Provide the [x, y] coordinate of the cell's center where the given text is located.  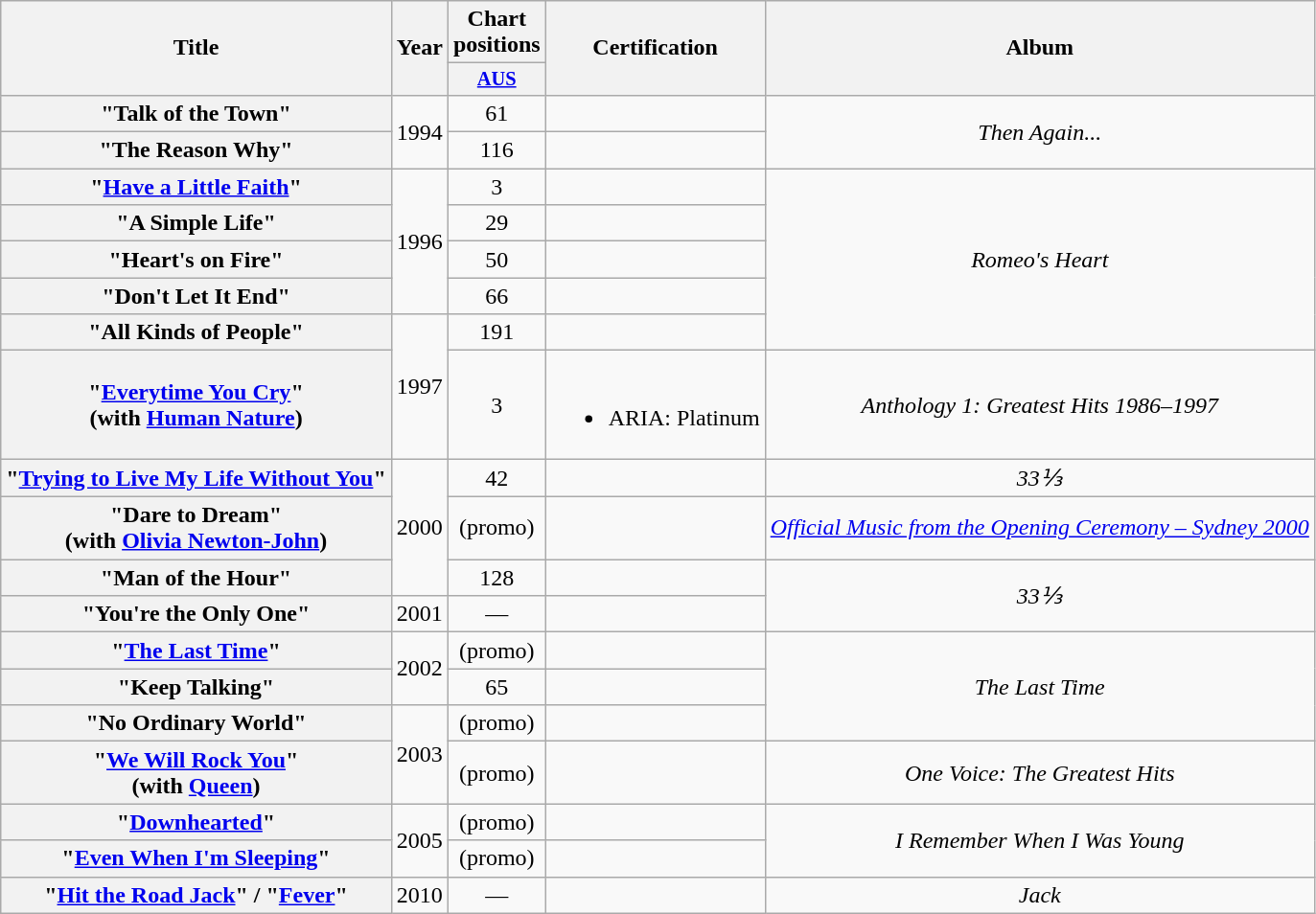
116 [496, 150]
"Don't Let It End" [196, 296]
"Dare to Dream" (with Olivia Newton-John) [196, 529]
"Man of the Hour" [196, 578]
"Have a Little Faith" [196, 187]
"No Ordinary World" [196, 723]
"You're the Only One" [196, 614]
AUS [496, 80]
2003 [420, 755]
"Keep Talking" [196, 687]
1996 [420, 241]
50 [496, 260]
Certification [656, 48]
1994 [420, 131]
The Last Time [1039, 687]
61 [496, 113]
65 [496, 687]
2010 [420, 895]
Anthology 1: Greatest Hits 1986–1997 [1039, 404]
66 [496, 296]
"Downhearted" [196, 822]
ARIA: Platinum [656, 404]
29 [496, 223]
Year [420, 48]
Chart positions [496, 33]
2002 [420, 669]
"We Will Rock You" (with Queen) [196, 772]
128 [496, 578]
"A Simple Life" [196, 223]
191 [496, 332]
"The Last Time" [196, 651]
2005 [420, 840]
Then Again... [1039, 131]
Album [1039, 48]
"Even When I'm Sleeping" [196, 858]
2001 [420, 614]
One Voice: The Greatest Hits [1039, 772]
1997 [420, 387]
Title [196, 48]
I Remember When I Was Young [1039, 840]
"Hit the Road Jack" / "Fever" [196, 895]
"Heart's on Fire" [196, 260]
"Talk of the Town" [196, 113]
"All Kinds of People" [196, 332]
"The Reason Why" [196, 150]
Jack [1039, 895]
Official Music from the Opening Ceremony – Sydney 2000 [1039, 529]
"Trying to Live My Life Without You" [196, 478]
"Everytime You Cry" (with Human Nature) [196, 404]
2000 [420, 527]
Romeo's Heart [1039, 260]
42 [496, 478]
